Determine the (x, y) coordinate at the center of the cell enclosing the given text.  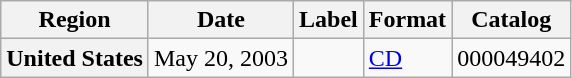
Label (329, 20)
Catalog (512, 20)
000049402 (512, 58)
Region (75, 20)
Date (220, 20)
Format (407, 20)
CD (407, 58)
May 20, 2003 (220, 58)
United States (75, 58)
